Extract the (x, y) coordinate from the center of the cell holding the provided text.  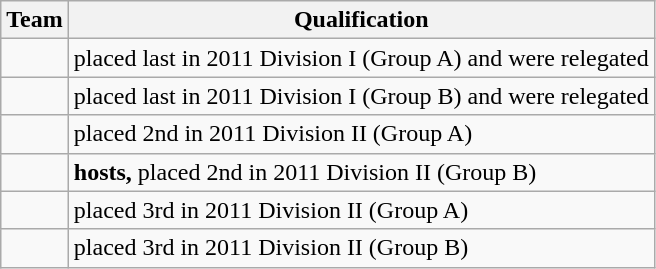
hosts, placed 2nd in 2011 Division II (Group B) (361, 172)
Team (35, 20)
Qualification (361, 20)
placed last in 2011 Division I (Group A) and were relegated (361, 58)
placed 3rd in 2011 Division II (Group B) (361, 248)
placed last in 2011 Division I (Group B) and were relegated (361, 96)
placed 2nd in 2011 Division II (Group A) (361, 134)
placed 3rd in 2011 Division II (Group A) (361, 210)
